Scan for the cell matching the given text and deliver its [x, y] coordinate at center. 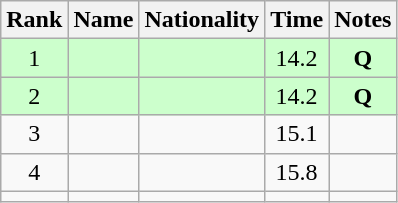
Time [297, 20]
Nationality [202, 20]
Name [104, 20]
2 [34, 96]
3 [34, 134]
1 [34, 58]
15.1 [297, 134]
4 [34, 172]
Rank [34, 20]
Notes [363, 20]
15.8 [297, 172]
